Identify which cell holds the provided text, then report its [X, Y] central coordinate. 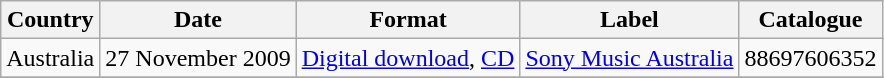
Sony Music Australia [630, 58]
Format [408, 20]
Label [630, 20]
Digital download, CD [408, 58]
88697606352 [810, 58]
Country [50, 20]
27 November 2009 [198, 58]
Australia [50, 58]
Catalogue [810, 20]
Date [198, 20]
